For the text-containing cell, return its midpoint in (X, Y) coordinate format. 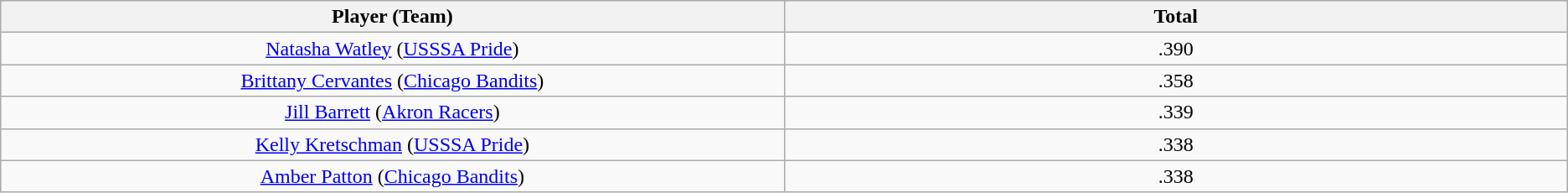
.358 (1176, 81)
.390 (1176, 49)
Kelly Kretschman (USSSA Pride) (392, 144)
Natasha Watley (USSSA Pride) (392, 49)
Jill Barrett (Akron Racers) (392, 112)
Brittany Cervantes (Chicago Bandits) (392, 81)
Amber Patton (Chicago Bandits) (392, 176)
.339 (1176, 112)
Player (Team) (392, 17)
Total (1176, 17)
